Capture the cell that displays the provided text and extract its [X, Y] central coordinate. 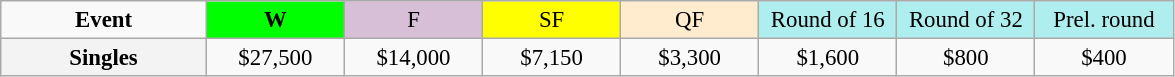
Round of 16 [828, 20]
SF [552, 20]
$7,150 [552, 58]
$27,500 [275, 58]
Singles [104, 58]
$1,600 [828, 58]
$800 [966, 58]
Round of 32 [966, 20]
$400 [1104, 58]
F [413, 20]
W [275, 20]
QF [690, 20]
$3,300 [690, 58]
Prel. round [1104, 20]
$14,000 [413, 58]
Event [104, 20]
